Return (X, Y) of the center of cell containing provided text 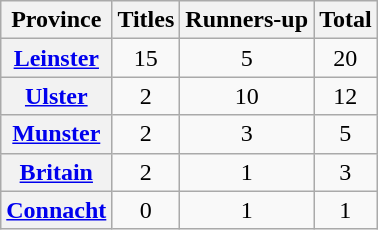
Province (56, 20)
Munster (56, 134)
Leinster (56, 58)
Britain (56, 172)
Ulster (56, 96)
10 (247, 96)
Titles (146, 20)
12 (346, 96)
20 (346, 58)
Total (346, 20)
15 (146, 58)
Runners-up (247, 20)
Connacht (56, 210)
0 (146, 210)
